Return the (X, Y) coordinate for the center point of the cell that contains the specified text.  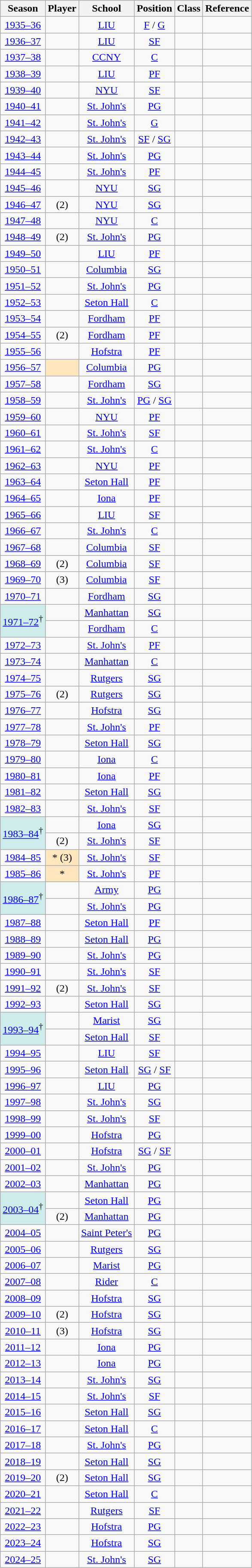
SF / SG (155, 139)
1961–62 (23, 449)
1972–73 (23, 645)
2015–16 (23, 1412)
1991–92 (23, 988)
1974–75 (23, 678)
1952–53 (23, 302)
* (62, 874)
1976–77 (23, 710)
G (155, 123)
1948–49 (23, 237)
1959–60 (23, 416)
1945–46 (23, 188)
1989–90 (23, 955)
2011–12 (23, 1347)
Saint Peter's (106, 1233)
1953–54 (23, 319)
1964–65 (23, 498)
1965–66 (23, 515)
2008–09 (23, 1298)
2022–23 (23, 1527)
1993–94† (23, 1029)
1969–70 (23, 580)
1947–48 (23, 221)
2006–07 (23, 1266)
CCNY (106, 57)
School (106, 9)
1935–36 (23, 25)
1968–69 (23, 564)
2004–05 (23, 1233)
1997–98 (23, 1102)
1981–82 (23, 792)
Reference (227, 9)
1986–87† (23, 898)
1946–47 (23, 205)
F / G (155, 25)
2013–14 (23, 1380)
2023–24 (23, 1543)
1996–97 (23, 1086)
2002–03 (23, 1184)
Class (189, 9)
1958–59 (23, 400)
1951–52 (23, 286)
1971–72† (23, 621)
1999–00 (23, 1135)
1940–41 (23, 106)
1987–88 (23, 923)
1998–99 (23, 1119)
1992–93 (23, 1004)
1936–37 (23, 41)
Player (62, 9)
1995–96 (23, 1070)
2017–18 (23, 1445)
1977–78 (23, 727)
2018–19 (23, 1461)
2021–22 (23, 1510)
1970–71 (23, 596)
2009–10 (23, 1315)
1956–57 (23, 368)
1941–42 (23, 123)
2012–13 (23, 1363)
2016–17 (23, 1429)
2010–11 (23, 1331)
Rider (106, 1282)
1978–79 (23, 743)
2001–02 (23, 1167)
1938–39 (23, 74)
* (3) (62, 857)
Army (106, 890)
1980–81 (23, 776)
1994–95 (23, 1053)
1960–61 (23, 433)
1939–40 (23, 90)
1954–55 (23, 335)
1955–56 (23, 351)
1966–67 (23, 531)
1967–68 (23, 547)
1937–38 (23, 57)
1950–51 (23, 270)
1962–63 (23, 465)
1942–43 (23, 139)
1949–50 (23, 253)
2003–04† (23, 1208)
Position (155, 9)
Season (23, 9)
1975–76 (23, 694)
1957–58 (23, 384)
1963–64 (23, 482)
2020–21 (23, 1494)
2019–20 (23, 1478)
2014–15 (23, 1396)
1943–44 (23, 155)
2005–06 (23, 1249)
PG / SG (155, 400)
1973–74 (23, 661)
1988–89 (23, 939)
1990–91 (23, 971)
1983–84† (23, 833)
1979–80 (23, 760)
1982–83 (23, 808)
2024–25 (23, 1559)
2000–01 (23, 1151)
1984–85 (23, 857)
1944–45 (23, 172)
2007–08 (23, 1282)
1985–86 (23, 874)
